Scan for the cell matching the given text and deliver its (X, Y) coordinate at center. 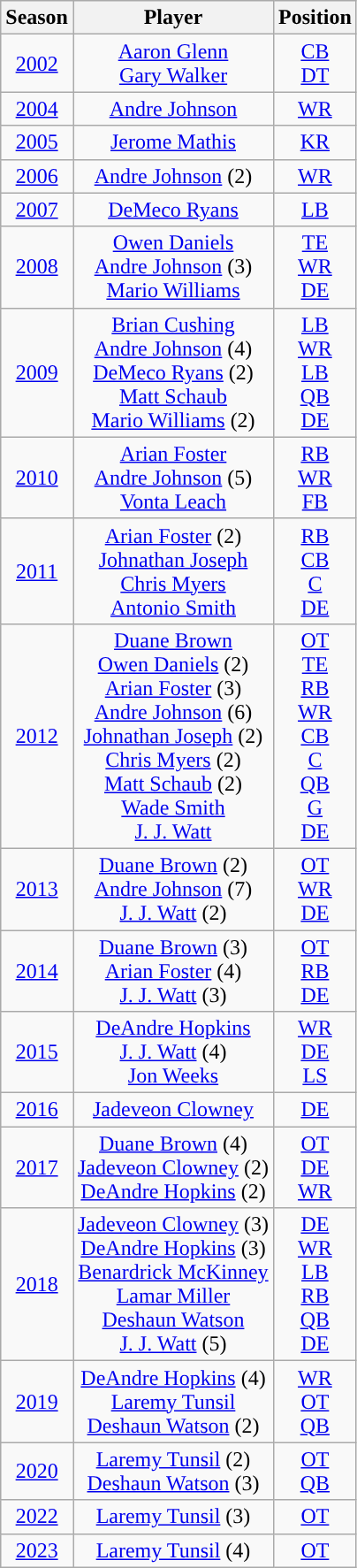
2022 (37, 1517)
Duane Brown (3) Arian Foster (4)J. J. Watt (3) (173, 971)
2020 (37, 1472)
Jerome Mathis (173, 142)
OTDEWR (315, 1167)
Duane Brown (4)Jadeveon Clowney (2)DeAndre Hopkins (2) (173, 1167)
2023 (37, 1550)
OTRBDE (315, 971)
RBCBCDE (315, 571)
Laremy Tunsil (2)Deshaun Watson (3) (173, 1472)
Arian Foster (2) Johnathan JosephChris MyersAntonio Smith (173, 571)
Owen DanielsAndre Johnson (3) Mario Williams (173, 267)
2018 (37, 1284)
2010 (37, 478)
DeMeco Ryans (173, 210)
CBDT (315, 64)
LB (315, 210)
DE (315, 1110)
Duane Brown (2) Andre Johnson (7)J. J. Watt (2) (173, 889)
RBWRFB (315, 478)
Brian CushingAndre Johnson (4) DeMeco Ryans (2) Matt SchaubMario Williams (2) (173, 372)
Season (37, 18)
2014 (37, 971)
DeAndre Hopkins (4)Laremy TunsilDeshaun Watson (2) (173, 1402)
2019 (37, 1402)
WROTQB (315, 1402)
WRDELS (315, 1052)
Laremy Tunsil (3) (173, 1517)
2013 (37, 889)
OTQB (315, 1472)
Duane BrownOwen Daniels (2)Arian Foster (3)Andre Johnson (6)Johnathan Joseph (2)Chris Myers (2)Matt Schaub (2)Wade SmithJ. J. Watt (173, 736)
2002 (37, 64)
DeAndre Hopkins J. J. Watt (4) Jon Weeks (173, 1052)
OTWRDE (315, 889)
2004 (37, 109)
Player (173, 18)
2008 (37, 267)
Laremy Tunsil (4) (173, 1550)
2005 (37, 142)
Andre Johnson (2) (173, 176)
Andre Johnson (173, 109)
2006 (37, 176)
2017 (37, 1167)
Jadeveon Clowney (3)DeAndre Hopkins (3)Benardrick McKinneyLamar MillerDeshaun WatsonJ. J. Watt (5) (173, 1284)
2009 (37, 372)
2012 (37, 736)
2007 (37, 210)
2016 (37, 1110)
Jadeveon Clowney (173, 1110)
KR (315, 142)
2015 (37, 1052)
Position (315, 18)
TEWRDE (315, 267)
2011 (37, 571)
DEWRLBRBQBDE (315, 1284)
Arian FosterAndre Johnson (5) Vonta Leach (173, 478)
Aaron GlennGary Walker (173, 64)
LBWRLBQBDE (315, 372)
OTTERBWRCBCQBGDE (315, 736)
